Locate the cell with the specified text and output its [x, y] center coordinate. 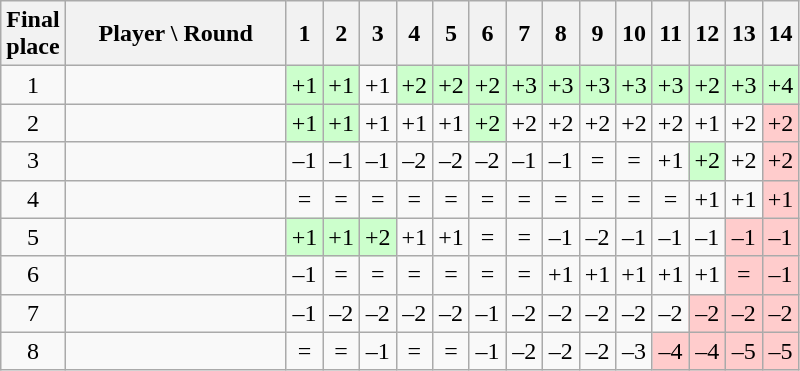
13 [744, 34]
Player \ Round [176, 34]
+4 [780, 85]
14 [780, 34]
9 [598, 34]
–3 [634, 351]
12 [708, 34]
Finalplace [33, 34]
10 [634, 34]
11 [670, 34]
